Return the (X, Y) coordinate for the center point of the cell that contains the specified text.  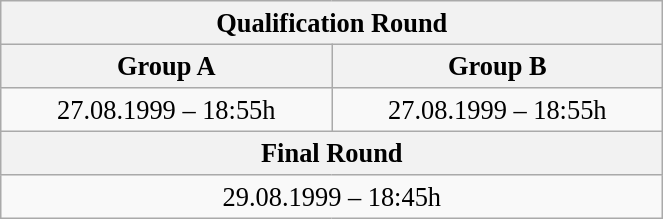
Qualification Round (332, 22)
Final Round (332, 153)
Group B (498, 66)
Group A (166, 66)
29.08.1999 – 18:45h (332, 197)
